Return the (X, Y) coordinate for the center point of the cell that contains the specified text.  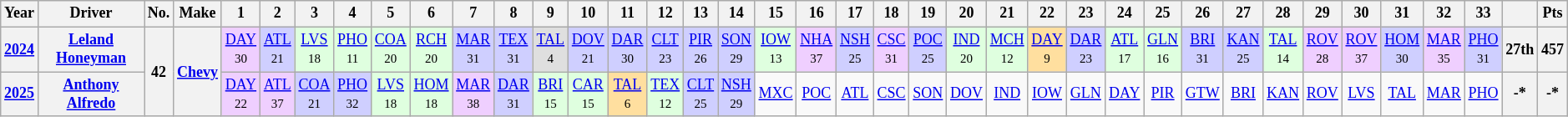
TAL4 (550, 49)
Pts (1553, 13)
TAL6 (628, 94)
PHO (1483, 94)
8 (514, 13)
22 (1047, 13)
ATL37 (277, 94)
TEX31 (514, 49)
NSH29 (736, 94)
21 (1007, 13)
32 (1444, 13)
2024 (20, 49)
27th (1520, 49)
HOM18 (431, 94)
9 (550, 13)
ROV (1323, 94)
BRI15 (550, 94)
ROV28 (1323, 49)
18 (892, 13)
4 (352, 13)
13 (700, 13)
COA21 (314, 94)
ATL (855, 94)
DAY (1125, 94)
25 (1163, 13)
MAR35 (1444, 49)
31 (1403, 13)
MAR (1444, 94)
PHO32 (352, 94)
DAR30 (628, 49)
MAR31 (473, 49)
TEX12 (665, 94)
10 (588, 13)
Make (198, 13)
26 (1202, 13)
SON (928, 94)
Chevy (198, 72)
ROV37 (1361, 49)
17 (855, 13)
IND20 (967, 49)
28 (1283, 13)
DAY22 (240, 94)
Driver (90, 13)
7 (473, 13)
IOW (1047, 94)
PIR (1163, 94)
Anthony Alfredo (90, 94)
Leland Honeyman (90, 49)
MAR38 (473, 94)
CSC31 (892, 49)
RCH20 (431, 49)
24 (1125, 13)
15 (776, 13)
CSC (892, 94)
MCH12 (1007, 49)
29 (1323, 13)
CLT25 (700, 94)
NSH25 (855, 49)
14 (736, 13)
16 (817, 13)
19 (928, 13)
IND (1007, 94)
DAY30 (240, 49)
DAY9 (1047, 49)
ATL17 (1125, 49)
IOW13 (776, 49)
30 (1361, 13)
DOV21 (588, 49)
GLN (1085, 94)
PIR26 (700, 49)
6 (431, 13)
DOV (967, 94)
23 (1085, 13)
33 (1483, 13)
3 (314, 13)
20 (967, 13)
GTW (1202, 94)
MXC (776, 94)
2025 (20, 94)
ATL21 (277, 49)
TAL (1403, 94)
POC (817, 94)
BRI31 (1202, 49)
12 (665, 13)
27 (1243, 13)
Year (20, 13)
PHO11 (352, 49)
457 (1553, 49)
LVS (1361, 94)
1 (240, 13)
TAL14 (1283, 49)
COA20 (391, 49)
2 (277, 13)
42 (159, 72)
HOM30 (1403, 49)
5 (391, 13)
GLN16 (1163, 49)
No. (159, 13)
PHO31 (1483, 49)
POC25 (928, 49)
CLT23 (665, 49)
BRI (1243, 94)
DAR23 (1085, 49)
DAR31 (514, 94)
KAN25 (1243, 49)
11 (628, 13)
CAR15 (588, 94)
KAN (1283, 94)
SON29 (736, 49)
NHA37 (817, 49)
